For the text-containing cell, return its midpoint in (X, Y) coordinate format. 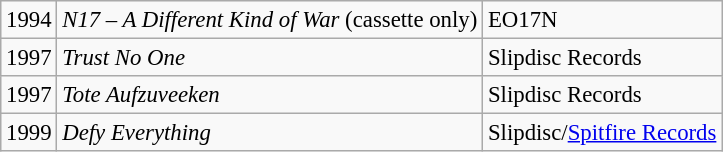
Slipdisc/Spitfire Records (602, 133)
N17 – A Different Kind of War (cassette only) (270, 20)
Defy Everything (270, 133)
Tote Aufzuveeken (270, 95)
Trust No One (270, 58)
1999 (29, 133)
1994 (29, 20)
EO17N (602, 20)
